Locate the cell with the specified text and output its (X, Y) center coordinate. 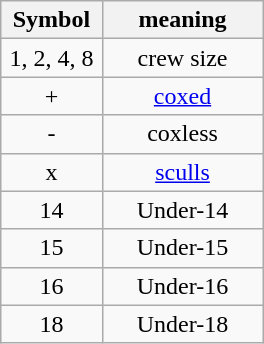
+ (52, 96)
18 (52, 324)
crew size (182, 58)
Under-18 (182, 324)
14 (52, 210)
Under-14 (182, 210)
Under-15 (182, 248)
sculls (182, 172)
coxless (182, 134)
coxed (182, 96)
Symbol (52, 20)
1, 2, 4, 8 (52, 58)
- (52, 134)
15 (52, 248)
x (52, 172)
16 (52, 286)
Under-16 (182, 286)
meaning (182, 20)
